Determine the (X, Y) coordinate at the center of the cell enclosing the given text.  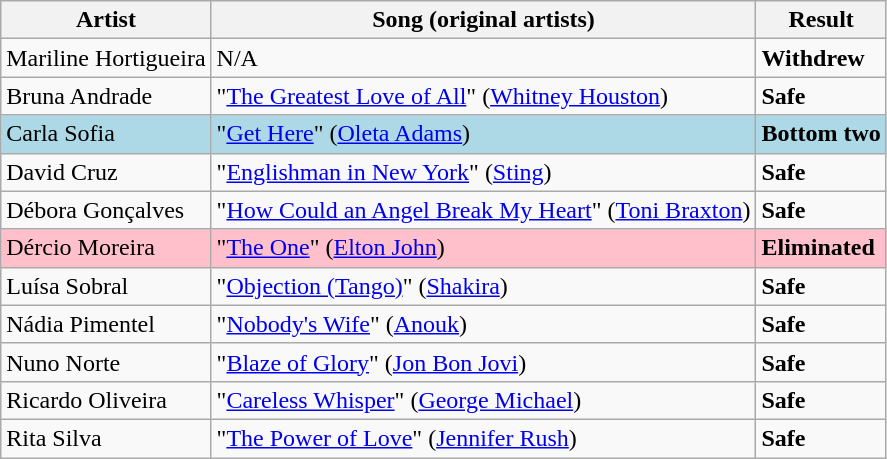
"The Power of Love" (Jennifer Rush) (484, 438)
"Careless Whisper" (George Michael) (484, 400)
Mariline Hortigueira (106, 58)
"The Greatest Love of All" (Whitney Houston) (484, 96)
Eliminated (821, 248)
N/A (484, 58)
"The One" (Elton John) (484, 248)
"Englishman in New York" (Sting) (484, 172)
Result (821, 20)
Nádia Pimentel (106, 324)
Dércio Moreira (106, 248)
Rita Silva (106, 438)
"How Could an Angel Break My Heart" (Toni Braxton) (484, 210)
"Objection (Tango)" (Shakira) (484, 286)
"Blaze of Glory" (Jon Bon Jovi) (484, 362)
Nuno Norte (106, 362)
Artist (106, 20)
Ricardo Oliveira (106, 400)
Carla Sofia (106, 134)
Débora Gonçalves (106, 210)
"Get Here" (Oleta Adams) (484, 134)
Bruna Andrade (106, 96)
David Cruz (106, 172)
Luísa Sobral (106, 286)
Withdrew (821, 58)
Bottom two (821, 134)
"Nobody's Wife" (Anouk) (484, 324)
Song (original artists) (484, 20)
